Find where the given text appears and provide that cell's center as (X, Y) coordinate. 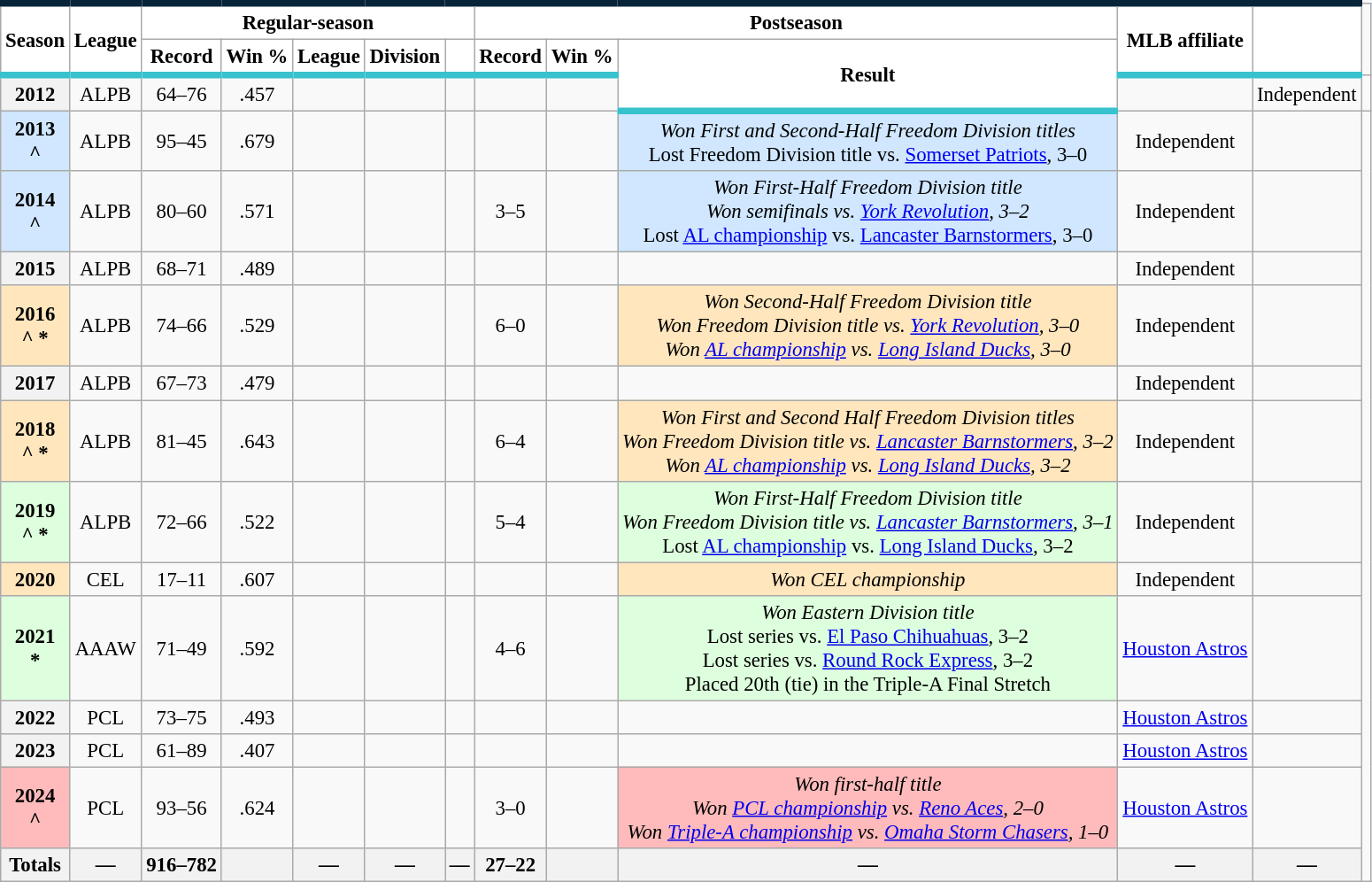
80–60 (181, 212)
.592 (257, 648)
Won First and Second-Half Freedom Division titlesLost Freedom Division title vs. Somerset Patriots, 3–0 (867, 142)
6–4 (510, 441)
2014^ (35, 212)
17–11 (181, 579)
81–45 (181, 441)
.479 (257, 383)
72–66 (181, 522)
.679 (257, 142)
.493 (257, 717)
2019^ * (35, 522)
27–22 (510, 865)
Result (867, 76)
2022 (35, 717)
95–45 (181, 142)
Won First-Half Freedom Division titleWon semifinals vs. York Revolution, 3–2Lost AL championship vs. Lancaster Barnstormers, 3–0 (867, 212)
4–6 (510, 648)
Won first-half titleWon PCL championship vs. Reno Aces, 2–0Won Triple-A championship vs. Omaha Storm Chasers, 1–0 (867, 808)
916–782 (181, 865)
.529 (257, 326)
.489 (257, 269)
68–71 (181, 269)
6–0 (510, 326)
2017 (35, 383)
73–75 (181, 717)
Won Second-Half Freedom Division titleWon Freedom Division title vs. York Revolution, 3–0Won AL championship vs. Long Island Ducks, 3–0 (867, 326)
AAAW (104, 648)
2023 (35, 751)
.571 (257, 212)
71–49 (181, 648)
.643 (257, 441)
2018^ * (35, 441)
.522 (257, 522)
Totals (35, 865)
2024^ (35, 808)
2015 (35, 269)
Postseason (797, 21)
2020 (35, 579)
MLB affiliate (1185, 39)
Won CEL championship (867, 579)
.407 (257, 751)
.457 (257, 94)
Won First-Half Freedom Division titleWon Freedom Division title vs. Lancaster Barnstormers, 3–1Lost AL championship vs. Long Island Ducks, 3–2 (867, 522)
2016^ * (35, 326)
Regular-season (308, 21)
61–89 (181, 751)
.607 (257, 579)
3–5 (510, 212)
.624 (257, 808)
2013^ (35, 142)
2021* (35, 648)
93–56 (181, 808)
Division (405, 58)
2012 (35, 94)
74–66 (181, 326)
Season (35, 39)
CEL (104, 579)
67–73 (181, 383)
3–0 (510, 808)
5–4 (510, 522)
64–76 (181, 94)
